Identify which cell holds the provided text, then report its (x, y) central coordinate. 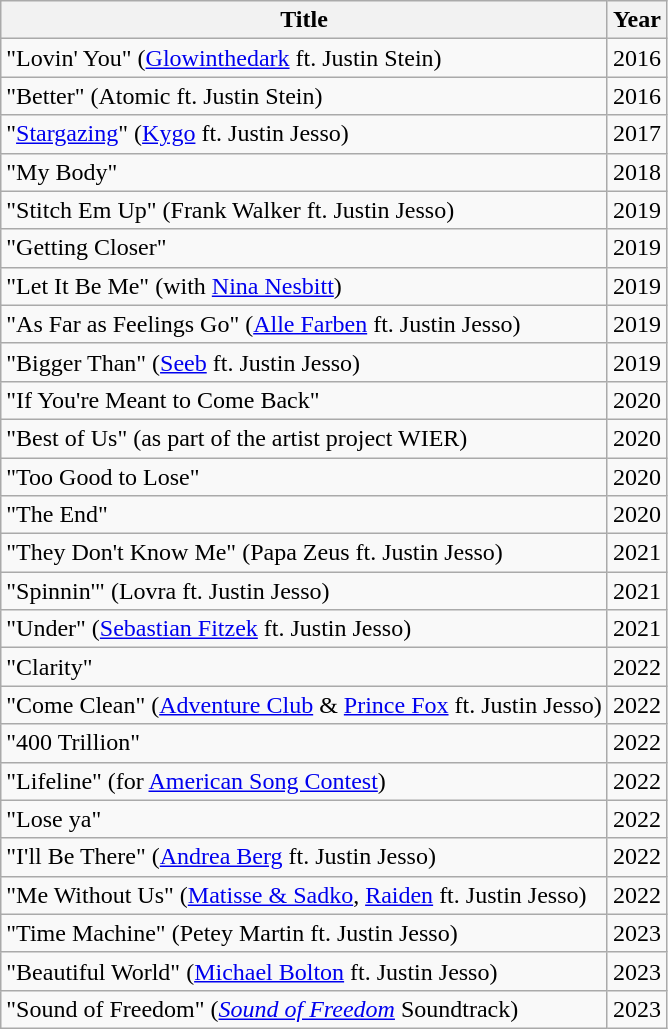
"Lifeline" (for American Song Contest) (304, 781)
"Bigger Than" (Seeb ft. Justin Jesso) (304, 362)
"Spinnin'" (Lovra ft. Justin Jesso) (304, 591)
"Come Clean" (Adventure Club & Prince Fox ft. Justin Jesso) (304, 705)
"Getting Closer" (304, 248)
2018 (636, 172)
"Time Machine" (Petey Martin ft. Justin Jesso) (304, 933)
"Best of Us" (as part of the artist project WIER) (304, 438)
"If You're Meant to Come Back" (304, 400)
"My Body" (304, 172)
"Stitch Em Up" (Frank Walker ft. Justin Jesso) (304, 210)
"I'll Be There" (Andrea Berg ft. Justin Jesso) (304, 857)
"Lovin' You" (Glowinthedark ft. Justin Stein) (304, 58)
"As Far as Feelings Go" (Alle Farben ft. Justin Jesso) (304, 324)
"Too Good to Lose" (304, 477)
"400 Trillion" (304, 743)
"Let It Be Me" (with Nina Nesbitt) (304, 286)
"Lose ya" (304, 819)
Year (636, 20)
"Better" (Atomic ft. Justin Stein) (304, 96)
"Clarity" (304, 667)
"They Don't Know Me" (Papa Zeus ft. Justin Jesso) (304, 553)
"Under" (Sebastian Fitzek ft. Justin Jesso) (304, 629)
"Beautiful World" (Michael Bolton ft. Justin Jesso) (304, 971)
Title (304, 20)
2017 (636, 134)
"Stargazing" (Kygo ft. Justin Jesso) (304, 134)
"Me Without Us" (Matisse & Sadko, Raiden ft. Justin Jesso) (304, 895)
"The End" (304, 515)
"Sound of Freedom" (Sound of Freedom Soundtrack) (304, 1009)
